Identify which cell holds the provided text, then report its (x, y) central coordinate. 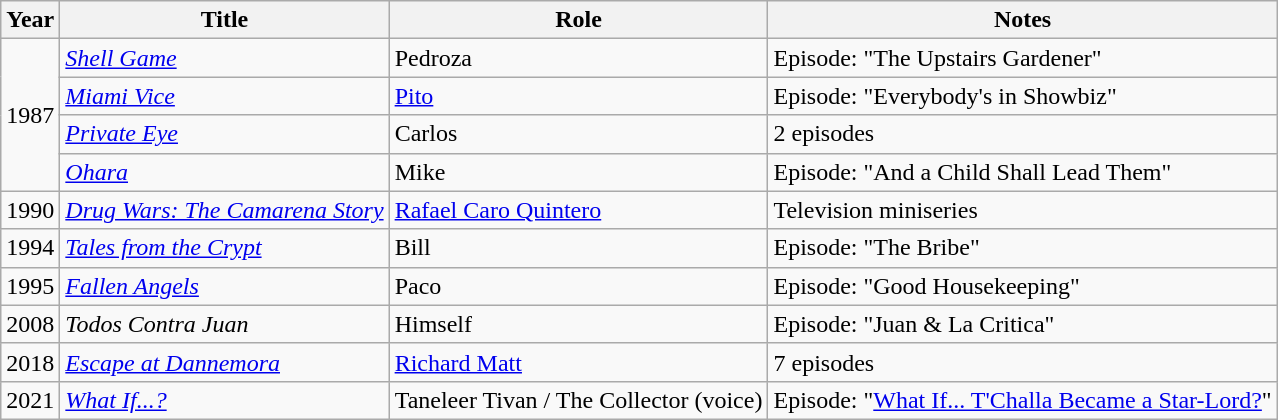
Year (30, 20)
Richard Matt (578, 362)
Shell Game (224, 58)
2008 (30, 324)
Taneleer Tivan / The Collector (voice) (578, 400)
Episode: "What If... T'Challa Became a Star-Lord?" (1022, 400)
Episode: "Everybody's in Showbiz" (1022, 96)
Carlos (578, 134)
1990 (30, 210)
2021 (30, 400)
Episode: "The Upstairs Gardener" (1022, 58)
1994 (30, 248)
Escape at Dannemora (224, 362)
What If...? (224, 400)
Role (578, 20)
Episode: "Juan & La Critica" (1022, 324)
2018 (30, 362)
Pito (578, 96)
1987 (30, 115)
Pedroza (578, 58)
Himself (578, 324)
Tales from the Crypt (224, 248)
Episode: "And a Child Shall Lead Them" (1022, 172)
Todos Contra Juan (224, 324)
Mike (578, 172)
Episode: "Good Housekeeping" (1022, 286)
Ohara (224, 172)
Television miniseries (1022, 210)
Private Eye (224, 134)
Miami Vice (224, 96)
2 episodes (1022, 134)
Paco (578, 286)
Drug Wars: The Camarena Story (224, 210)
Notes (1022, 20)
Fallen Angels (224, 286)
7 episodes (1022, 362)
Rafael Caro Quintero (578, 210)
1995 (30, 286)
Title (224, 20)
Episode: "The Bribe" (1022, 248)
Bill (578, 248)
